Identify which cell holds the provided text, then report its [X, Y] central coordinate. 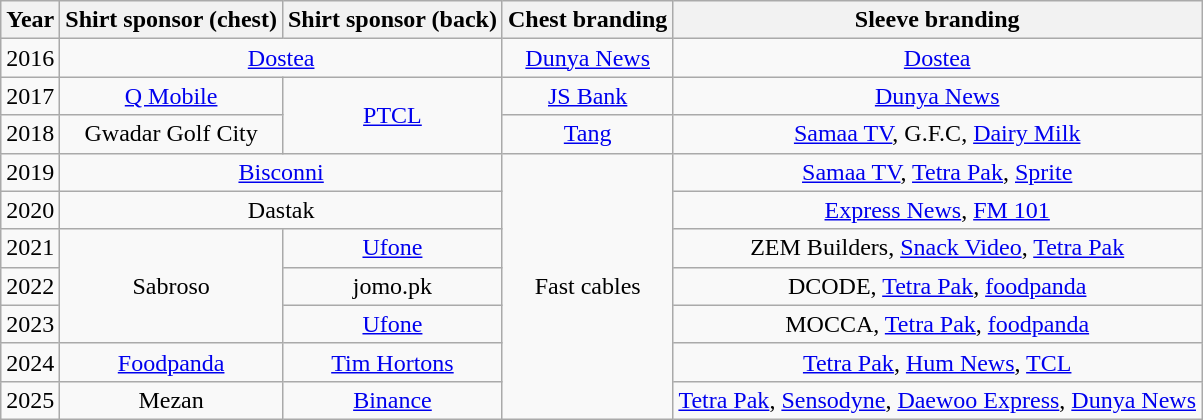
Sleeve branding [938, 20]
2018 [30, 134]
Year [30, 20]
MOCCA, Tetra Pak, foodpanda [938, 324]
ZEM Builders, Snack Video, Tetra Pak [938, 248]
2025 [30, 400]
2017 [30, 96]
JS Bank [587, 96]
Shirt sponsor (back) [392, 20]
Mezan [172, 400]
2021 [30, 248]
Samaa TV, Tetra Pak, Sprite [938, 172]
Tang [587, 134]
Samaa TV, G.F.C, Dairy Milk [938, 134]
Fast cables [587, 286]
Tetra Pak, Hum News, TCL [938, 362]
Binance [392, 400]
Q Mobile [172, 96]
Gwadar Golf City [172, 134]
2024 [30, 362]
Shirt sponsor (chest) [172, 20]
DCODE, Tetra Pak, foodpanda [938, 286]
2019 [30, 172]
Express News, FM 101 [938, 210]
2016 [30, 58]
Tim Hortons [392, 362]
2022 [30, 286]
Bisconni [282, 172]
Dastak [282, 210]
2023 [30, 324]
Chest branding [587, 20]
Sabroso [172, 286]
PTCL [392, 115]
2020 [30, 210]
Foodpanda [172, 362]
jomo.pk [392, 286]
Tetra Pak, Sensodyne, Daewoo Express, Dunya News [938, 400]
